Return the (x, y) coordinate for the center point of the cell that contains the specified text.  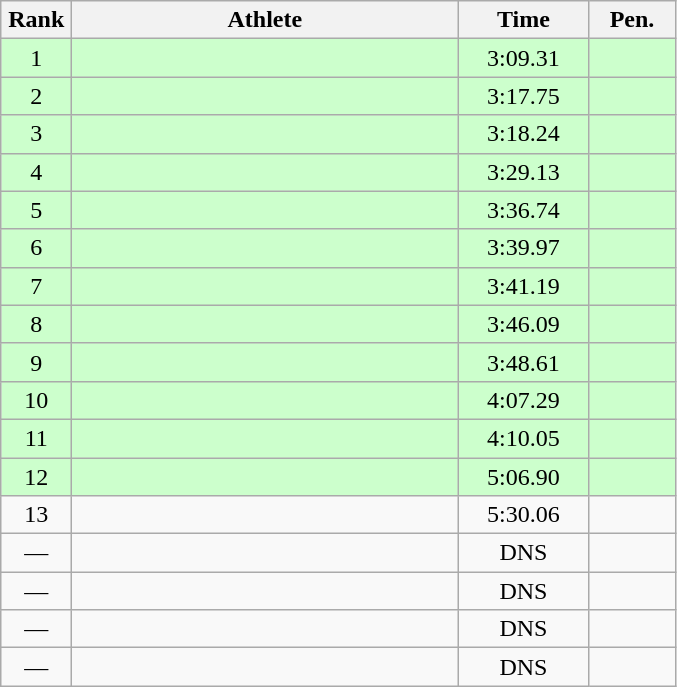
10 (36, 400)
3:09.31 (524, 58)
5:30.06 (524, 515)
13 (36, 515)
7 (36, 286)
3:41.19 (524, 286)
5:06.90 (524, 477)
3:48.61 (524, 362)
3:46.09 (524, 324)
2 (36, 96)
1 (36, 58)
Athlete (265, 20)
Pen. (632, 20)
3:39.97 (524, 248)
3:18.24 (524, 134)
Rank (36, 20)
4:10.05 (524, 438)
Time (524, 20)
11 (36, 438)
3:29.13 (524, 172)
3:17.75 (524, 96)
8 (36, 324)
4 (36, 172)
3:36.74 (524, 210)
4:07.29 (524, 400)
3 (36, 134)
6 (36, 248)
5 (36, 210)
9 (36, 362)
12 (36, 477)
